Locate the cell with the specified text and output its (X, Y) center coordinate. 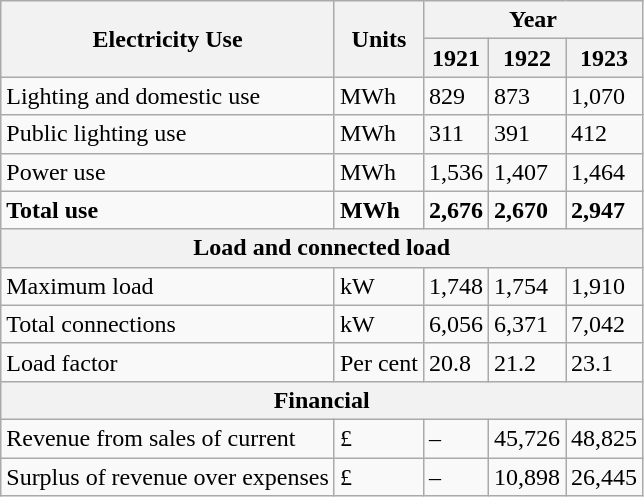
1,464 (604, 172)
10,898 (526, 477)
1,748 (456, 286)
26,445 (604, 477)
311 (456, 134)
1,910 (604, 286)
2,670 (526, 210)
20.8 (456, 362)
1922 (526, 58)
21.2 (526, 362)
Units (378, 39)
Electricity Use (168, 39)
Total connections (168, 324)
1,070 (604, 96)
45,726 (526, 438)
1,536 (456, 172)
873 (526, 96)
Financial (322, 400)
Maximum load (168, 286)
1,407 (526, 172)
Public lighting use (168, 134)
Per cent (378, 362)
Surplus of revenue over expenses (168, 477)
6,371 (526, 324)
2,676 (456, 210)
6,056 (456, 324)
Power use (168, 172)
391 (526, 134)
1,754 (526, 286)
1921 (456, 58)
829 (456, 96)
2,947 (604, 210)
1923 (604, 58)
Lighting and domestic use (168, 96)
Year (532, 20)
48,825 (604, 438)
23.1 (604, 362)
Revenue from sales of current (168, 438)
7,042 (604, 324)
Total use (168, 210)
Load and connected load (322, 248)
412 (604, 134)
Load factor (168, 362)
